Find where the given text appears and provide that cell's center as [X, Y] coordinate. 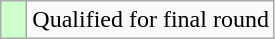
Qualified for final round [151, 20]
